Output the [X, Y] coordinate of the center of the cell containing the given text.  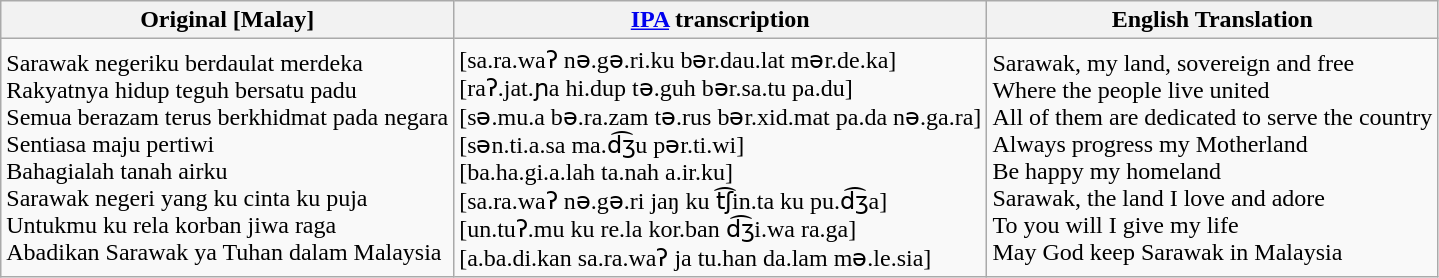
IPA transcription [720, 20]
English Translation [1212, 20]
Original [Malay] [228, 20]
